Return the (X, Y) coordinate for the center point of the cell that contains the specified text.  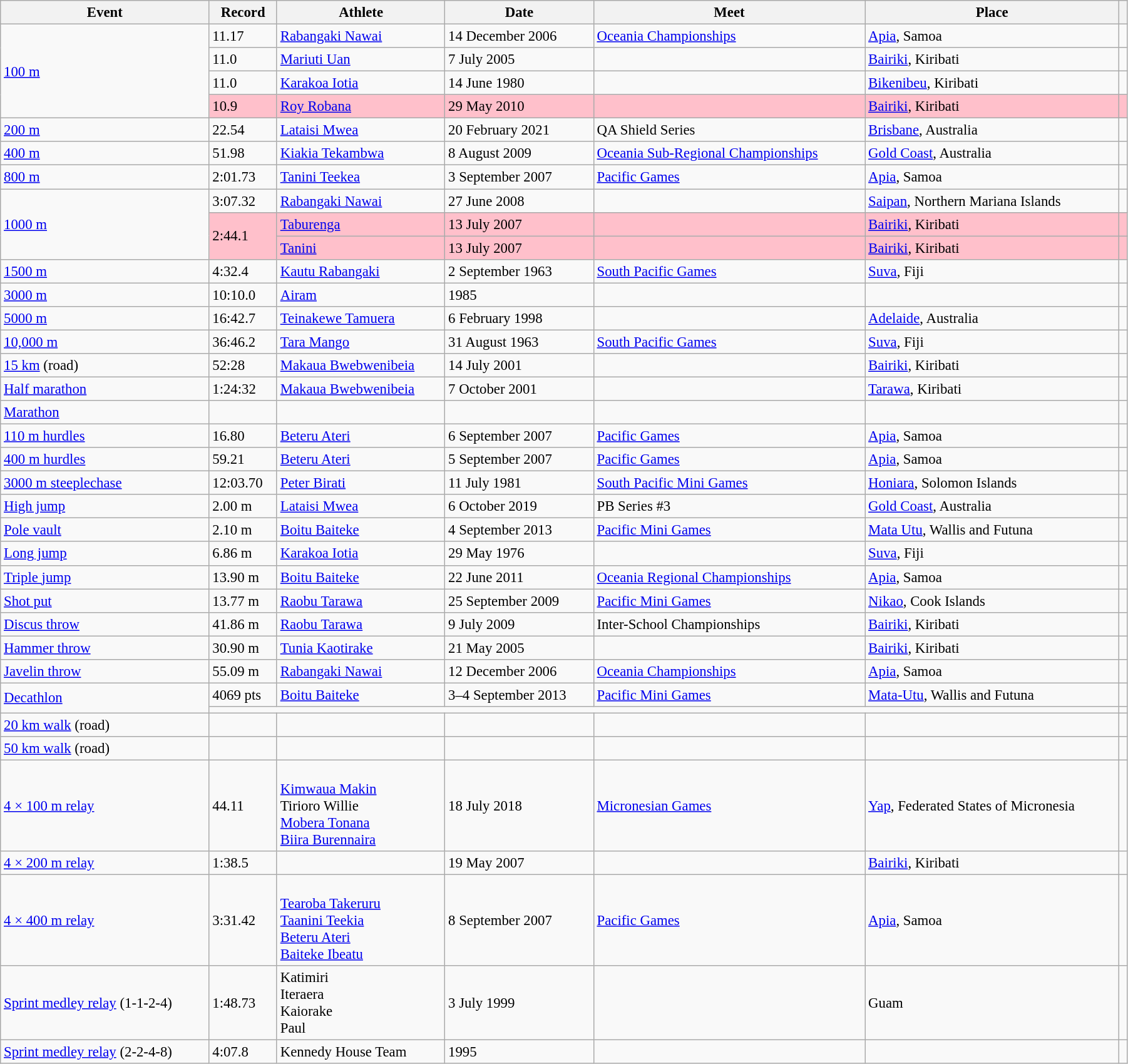
Place (992, 13)
15 km (road) (105, 366)
13.90 m (243, 577)
11 July 1981 (520, 483)
Pole vault (105, 530)
Bikenibeu, Kiribati (992, 83)
Half marathon (105, 389)
2.10 m (243, 530)
8 August 2009 (520, 153)
20 February 2021 (520, 130)
Brisbane, Australia (992, 130)
Roy Robana (361, 106)
Mata Utu, Wallis and Futuna (992, 530)
13.77 m (243, 601)
Kautu Rabangaki (361, 271)
14 July 2001 (520, 366)
3 September 2007 (520, 177)
30.90 m (243, 648)
16:42.7 (243, 319)
Adelaide, Australia (992, 319)
6 February 1998 (520, 319)
1:24:32 (243, 389)
44.11 (243, 806)
25 September 2009 (520, 601)
3:31.42 (243, 921)
Meet (729, 13)
6 September 2007 (520, 436)
Long jump (105, 554)
10,000 m (105, 342)
Triple jump (105, 577)
7 July 2005 (520, 59)
Kimwaua MakinTirioro WillieMobera TonanaBiira Burennaira (361, 806)
Kiakia Tekambwa (361, 153)
Peter Birati (361, 483)
11.17 (243, 36)
4 × 200 m relay (105, 863)
8 September 2007 (520, 921)
3 July 1999 (520, 1003)
22.54 (243, 130)
27 June 2008 (520, 201)
High jump (105, 506)
2:44.1 (243, 235)
50 km walk (road) (105, 749)
16.80 (243, 436)
Marathon (105, 412)
21 May 2005 (520, 648)
Sprint medley relay (2-2-4-8) (105, 1052)
Airam (361, 295)
6.86 m (243, 554)
1:38.5 (243, 863)
1:48.73 (243, 1003)
2 September 1963 (520, 271)
18 July 2018 (520, 806)
400 m hurdles (105, 459)
1985 (520, 295)
4069 pts (243, 695)
Tanini Teekea (361, 177)
Tearoba TakeruruTaanini TeekiaBeteru AteriBaiteke Ibeatu (361, 921)
Oceania Regional Championships (729, 577)
14 June 1980 (520, 83)
2.00 m (243, 506)
Record (243, 13)
12:03.70 (243, 483)
59.21 (243, 459)
3–4 September 2013 (520, 695)
Athlete (361, 13)
2:01.73 (243, 177)
Oceania Sub-Regional Championships (729, 153)
South Pacific Mini Games (729, 483)
Taburenga (361, 224)
Micronesian Games (729, 806)
Teinakewe Tamuera (361, 319)
10.9 (243, 106)
5000 m (105, 319)
5 September 2007 (520, 459)
Inter-School Championships (729, 624)
4 × 100 m relay (105, 806)
Tarawa, Kiribati (992, 389)
29 May 2010 (520, 106)
Tara Mango (361, 342)
Shot put (105, 601)
110 m hurdles (105, 436)
52:28 (243, 366)
Tunia Kaotirake (361, 648)
19 May 2007 (520, 863)
Kennedy House Team (361, 1052)
4 September 2013 (520, 530)
100 m (105, 71)
31 August 1963 (520, 342)
Mata-Utu, Wallis and Futuna (992, 695)
4:32.4 (243, 271)
3:07.32 (243, 201)
55.09 m (243, 672)
20 km walk (road) (105, 725)
3000 m steeplechase (105, 483)
Guam (992, 1003)
4 × 400 m relay (105, 921)
14 December 2006 (520, 36)
1000 m (105, 224)
Decathlon (105, 698)
Javelin throw (105, 672)
Nikao, Cook Islands (992, 601)
51.98 (243, 153)
1500 m (105, 271)
3000 m (105, 295)
200 m (105, 130)
4:07.8 (243, 1052)
Sprint medley relay (1-1-2-4) (105, 1003)
Tanini (361, 248)
1995 (520, 1052)
800 m (105, 177)
Event (105, 13)
PB Series #3 (729, 506)
Discus throw (105, 624)
Date (520, 13)
22 June 2011 (520, 577)
Mariuti Uan (361, 59)
QA Shield Series (729, 130)
Saipan, Northern Mariana Islands (992, 201)
41.86 m (243, 624)
Hammer throw (105, 648)
Yap, Federated States of Micronesia (992, 806)
6 October 2019 (520, 506)
400 m (105, 153)
10:10.0 (243, 295)
29 May 1976 (520, 554)
7 October 2001 (520, 389)
KatimiriIteraeraKaiorakePaul (361, 1003)
12 December 2006 (520, 672)
9 July 2009 (520, 624)
Honiara, Solomon Islands (992, 483)
36:46.2 (243, 342)
